Return [x, y] of the center of cell containing provided text 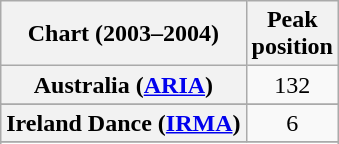
Peakposition [292, 34]
132 [292, 85]
Chart (2003–2004) [124, 34]
6 [292, 123]
Ireland Dance (IRMA) [124, 123]
Australia (ARIA) [124, 85]
